Provide the (x, y) coordinate of the cell's center where the given text is located.  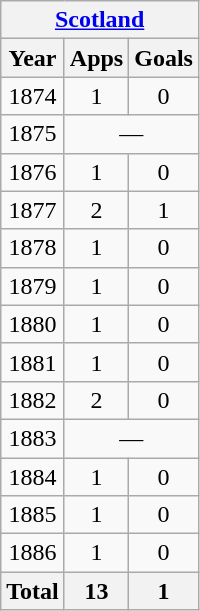
1880 (33, 324)
Goals (164, 58)
Year (33, 58)
1876 (33, 172)
1878 (33, 248)
1883 (33, 438)
1882 (33, 400)
1881 (33, 362)
1879 (33, 286)
1886 (33, 553)
1874 (33, 96)
Total (33, 591)
13 (96, 591)
Apps (96, 58)
Scotland (100, 20)
1884 (33, 477)
1877 (33, 210)
1885 (33, 515)
1875 (33, 134)
